Determine the [X, Y] coordinate at the center of the cell enclosing the given text.  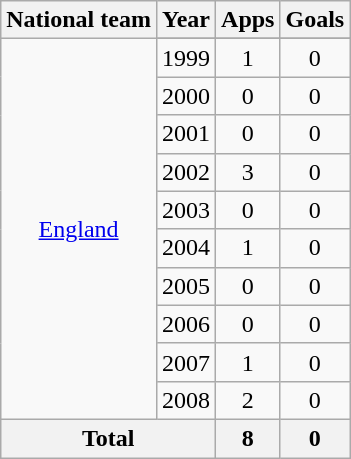
8 [248, 438]
2 [248, 400]
1999 [186, 58]
2008 [186, 400]
Goals [315, 20]
2005 [186, 286]
Year [186, 20]
2006 [186, 324]
2007 [186, 362]
2000 [186, 96]
2004 [186, 248]
2001 [186, 134]
2003 [186, 210]
National team [79, 20]
3 [248, 172]
Total [108, 438]
England [79, 230]
2002 [186, 172]
Apps [248, 20]
